Search for the cell housing the specified text and yield its [X, Y] center coordinate. 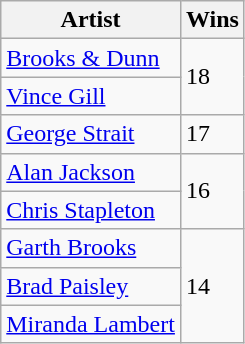
Brad Paisley [91, 286]
14 [212, 286]
18 [212, 77]
Wins [212, 20]
George Strait [91, 134]
Brooks & Dunn [91, 58]
17 [212, 134]
Vince Gill [91, 96]
Miranda Lambert [91, 324]
Chris Stapleton [91, 210]
Artist [91, 20]
16 [212, 191]
Garth Brooks [91, 248]
Alan Jackson [91, 172]
